Locate the cell with the specified text and output its [x, y] center coordinate. 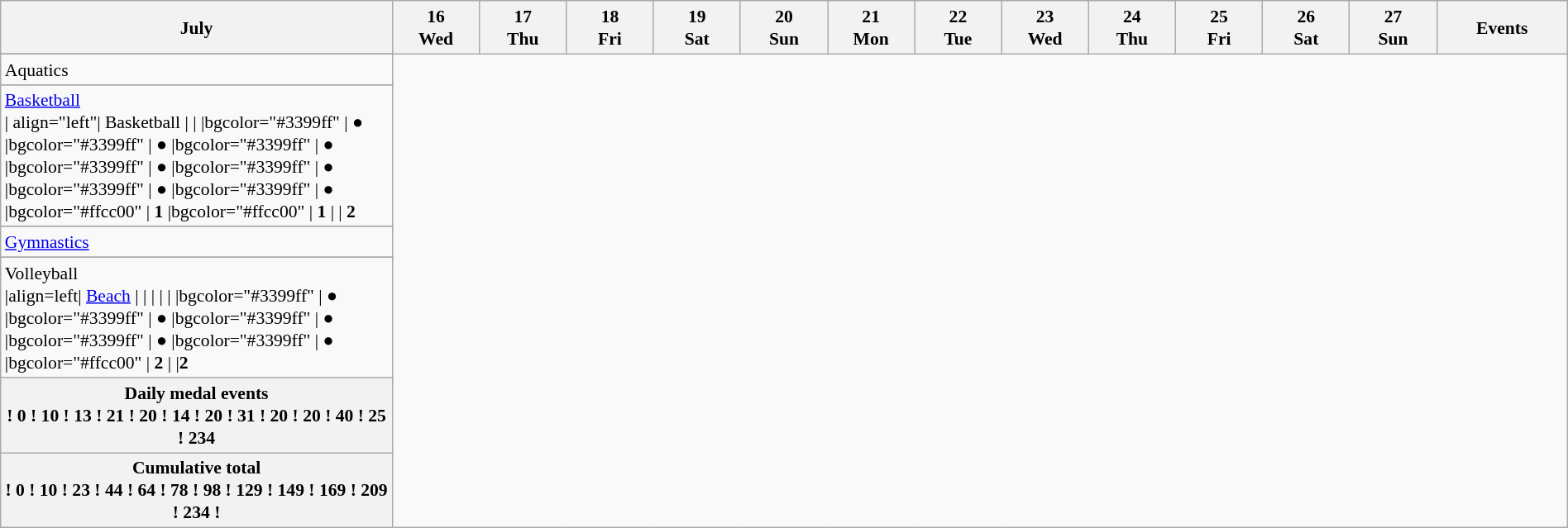
16Wed [435, 27]
July [197, 27]
Daily medal events! 0 ! 10 ! 13 ! 21 ! 20 ! 14 ! 20 ! 31 ! 20 ! 20 ! 40 ! 25 ! 234 [197, 415]
22Tue [958, 27]
23Wed [1045, 27]
17Thu [523, 27]
27Sun [1393, 27]
Cumulative total! 0 ! 10 ! 23 ! 44 ! 64 ! 78 ! 98 ! 129 ! 149 ! 169 ! 209 ! 234 ! [197, 491]
Aquatics [197, 69]
Gymnastics [197, 241]
18Fri [610, 27]
25Fri [1219, 27]
24Thu [1131, 27]
26Sat [1307, 27]
Events [1502, 27]
19Sat [696, 27]
20Sun [784, 27]
21Mon [872, 27]
